Determine the (X, Y) coordinate at the center of the cell enclosing the given text.  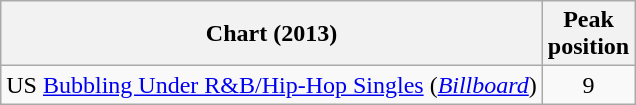
US Bubbling Under R&B/Hip-Hop Singles (Billboard) (272, 85)
Chart (2013) (272, 34)
Peakposition (588, 34)
9 (588, 85)
